Detect which cell encompasses the target text, then output its [x, y] center coordinate. 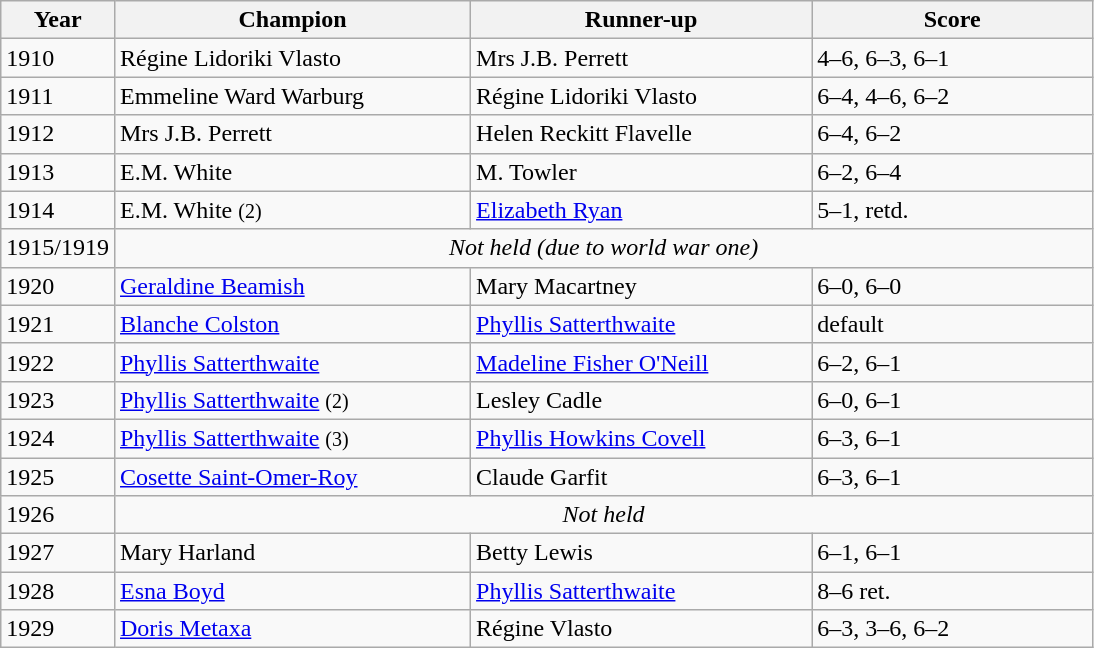
Claude Garfit [642, 477]
1928 [58, 591]
Emmeline Ward Warburg [292, 96]
6–2, 6–4 [952, 172]
1914 [58, 210]
Lesley Cadle [642, 400]
6–2, 6–1 [952, 362]
Runner-up [642, 20]
1921 [58, 324]
Score [952, 20]
1910 [58, 58]
6–4, 6–2 [952, 134]
E.M. White (2) [292, 210]
Not held [603, 515]
1920 [58, 286]
Cosette Saint-Omer-Roy [292, 477]
Phyllis Satterthwaite (3) [292, 438]
1912 [58, 134]
Not held (due to world war one) [603, 248]
6–4, 4–6, 6–2 [952, 96]
Mary Harland [292, 553]
Champion [292, 20]
Madeline Fisher O'Neill [642, 362]
8–6 ret. [952, 591]
Phyllis Satterthwaite (2) [292, 400]
Mary Macartney [642, 286]
Elizabeth Ryan [642, 210]
Doris Metaxa [292, 629]
1911 [58, 96]
1923 [58, 400]
M. Towler [642, 172]
6–3, 3–6, 6–2 [952, 629]
6–0, 6–1 [952, 400]
1929 [58, 629]
Blanche Colston [292, 324]
default [952, 324]
6–1, 6–1 [952, 553]
Geraldine Beamish [292, 286]
5–1, retd. [952, 210]
1913 [58, 172]
Régine Vlasto [642, 629]
Betty Lewis [642, 553]
Helen Reckitt Flavelle [642, 134]
1926 [58, 515]
1924 [58, 438]
4–6, 6–3, 6–1 [952, 58]
1925 [58, 477]
Year [58, 20]
E.M. White [292, 172]
1927 [58, 553]
1915/1919 [58, 248]
1922 [58, 362]
6–0, 6–0 [952, 286]
Phyllis Howkins Covell [642, 438]
Esna Boyd [292, 591]
